For the text-containing cell, return its midpoint in (x, y) coordinate format. 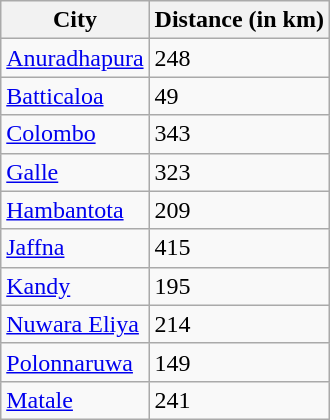
149 (239, 362)
241 (239, 400)
343 (239, 134)
Batticaloa (75, 96)
Kandy (75, 286)
Jaffna (75, 248)
323 (239, 172)
195 (239, 286)
248 (239, 58)
Galle (75, 172)
Distance (in km) (239, 20)
415 (239, 248)
49 (239, 96)
Anuradhapura (75, 58)
Matale (75, 400)
Hambantota (75, 210)
209 (239, 210)
Nuwara Eliya (75, 324)
City (75, 20)
Polonnaruwa (75, 362)
Colombo (75, 134)
214 (239, 324)
